Extract the (x, y) coordinate from the center of the cell holding the provided text.  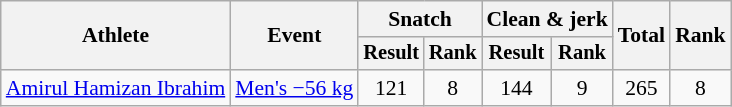
Men's −56 kg (294, 88)
Snatch (420, 19)
Total (642, 36)
9 (582, 88)
265 (642, 88)
Amirul Hamizan Ibrahim (116, 88)
Event (294, 36)
Athlete (116, 36)
144 (517, 88)
Clean & jerk (548, 19)
121 (391, 88)
